For the text-containing cell, return its midpoint in [X, Y] coordinate format. 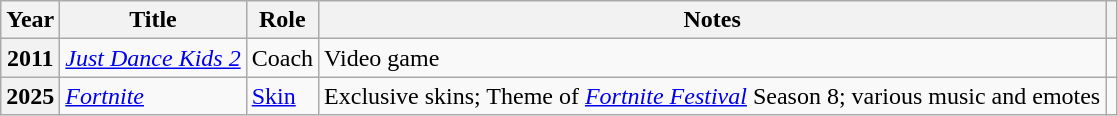
Notes [712, 20]
2025 [30, 96]
2011 [30, 58]
Just Dance Kids 2 [153, 58]
Skin [282, 96]
Year [30, 20]
Coach [282, 58]
Fortnite [153, 96]
Title [153, 20]
Role [282, 20]
Exclusive skins; Theme of Fortnite Festival Season 8; various music and emotes [712, 96]
Video game [712, 58]
